Detect which cell encompasses the target text, then output its [X, Y] center coordinate. 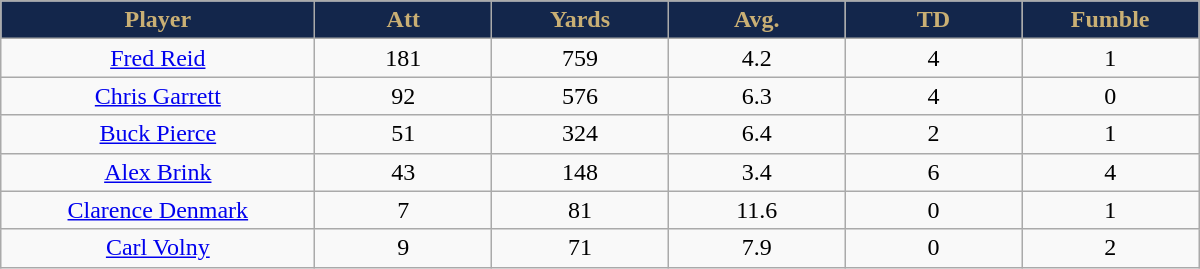
759 [580, 58]
576 [580, 96]
4.2 [756, 58]
Carl Volny [158, 248]
181 [404, 58]
92 [404, 96]
Yards [580, 20]
6 [934, 172]
Avg. [756, 20]
Alex Brink [158, 172]
7 [404, 210]
43 [404, 172]
Att [404, 20]
324 [580, 134]
Chris Garrett [158, 96]
Player [158, 20]
51 [404, 134]
71 [580, 248]
Clarence Denmark [158, 210]
Fred Reid [158, 58]
Buck Pierce [158, 134]
3.4 [756, 172]
6.3 [756, 96]
6.4 [756, 134]
9 [404, 248]
7.9 [756, 248]
81 [580, 210]
148 [580, 172]
Fumble [1110, 20]
11.6 [756, 210]
TD [934, 20]
